Determine the [X, Y] coordinate at the center of the cell enclosing the given text.  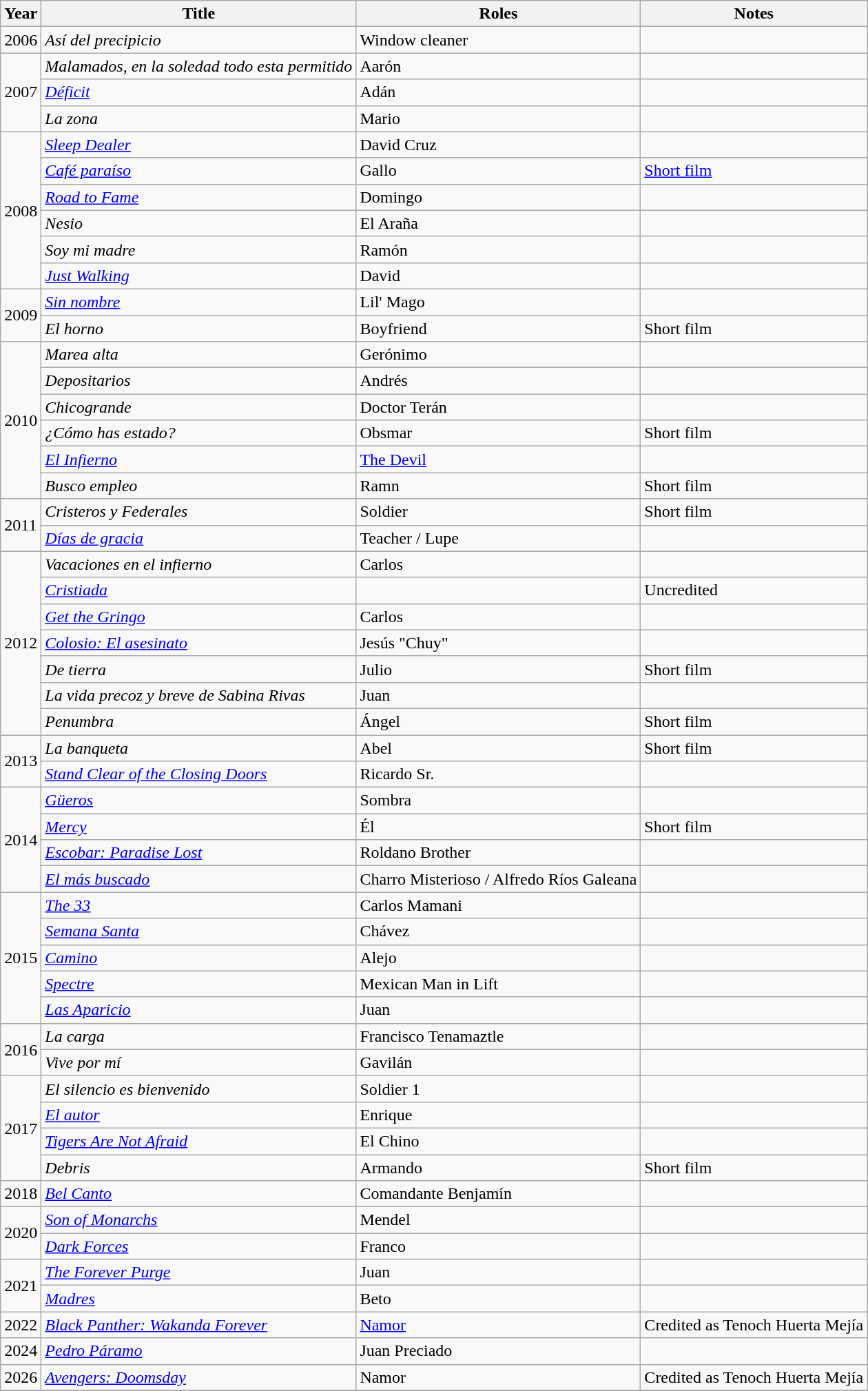
The Devil [499, 460]
2016 [21, 1049]
Colosio: El asesinato [198, 643]
Gallo [499, 171]
Uncredited [754, 590]
El autor [198, 1115]
Cristiada [198, 590]
Sleep Dealer [198, 145]
Soldier 1 [499, 1089]
Busco empleo [198, 486]
Madres [198, 1299]
Black Panther: Wakanda Forever [198, 1325]
Mercy [198, 827]
Francisco Tenamaztle [499, 1036]
2011 [21, 525]
Get the Gringo [198, 617]
La vida precoz y breve de Sabina Rivas [198, 695]
David Cruz [499, 145]
Doctor Terán [499, 407]
Avengers: Doomsday [198, 1377]
Obsmar [499, 433]
El Infierno [198, 460]
El horno [198, 329]
Marea alta [198, 355]
Adán [499, 92]
Nesio [198, 223]
Armando [499, 1168]
2022 [21, 1325]
Andrés [499, 381]
Jesús "Chuy" [499, 643]
2021 [21, 1286]
¿Cómo has estado? [198, 433]
Mendel [499, 1220]
2008 [21, 210]
Chávez [499, 931]
Déficit [198, 92]
Tigers Are Not Afraid [198, 1141]
Enrique [499, 1115]
Beto [499, 1299]
Roles [499, 14]
Mexican Man in Lift [499, 984]
Ramn [499, 486]
Vacaciones en el infierno [198, 564]
Road to Fame [198, 197]
Lil' Mago [499, 302]
Son of Monarchs [198, 1220]
2026 [21, 1377]
Mario [499, 119]
Penumbra [198, 721]
Julio [499, 669]
Bel Canto [198, 1194]
2024 [21, 1351]
Domingo [499, 197]
2006 [21, 40]
Depositarios [198, 381]
2020 [21, 1233]
Escobar: Paradise Lost [198, 853]
Soldier [499, 512]
Spectre [198, 984]
Roldano Brother [499, 853]
Él [499, 827]
Café paraíso [198, 171]
Boyfriend [499, 329]
Juan Preciado [499, 1351]
2009 [21, 315]
2017 [21, 1128]
Aarón [499, 66]
Window cleaner [499, 40]
Gerónimo [499, 355]
2012 [21, 643]
El silencio es bienvenido [198, 1089]
Días de gracia [198, 538]
Las Aparicio [198, 1010]
The 33 [198, 905]
2007 [21, 92]
Soy mi madre [198, 249]
Comandante Benjamín [499, 1194]
El Araña [499, 223]
Vive por mí [198, 1062]
Year [21, 14]
Malamados, en la soledad todo esta permitido [198, 66]
El Chino [499, 1141]
2015 [21, 958]
Ángel [499, 721]
Chicogrande [198, 407]
Abel [499, 748]
Gavilán [499, 1062]
Así del precipicio [198, 40]
Alejo [499, 958]
La banqueta [198, 748]
La zona [198, 119]
Charro Misterioso / Alfredo Ríos Galeana [499, 879]
Debris [198, 1168]
Franco [499, 1246]
Ramón [499, 249]
Carlos Mamani [499, 905]
David [499, 276]
Cristeros y Federales [198, 512]
2010 [21, 420]
Camino [198, 958]
El más buscado [198, 879]
Title [198, 14]
2013 [21, 761]
Teacher / Lupe [499, 538]
2014 [21, 840]
Notes [754, 14]
Sin nombre [198, 302]
Semana Santa [198, 931]
Stand Clear of the Closing Doors [198, 774]
The Forever Purge [198, 1272]
Dark Forces [198, 1246]
Pedro Páramo [198, 1351]
Güeros [198, 801]
Just Walking [198, 276]
Sombra [499, 801]
La carga [198, 1036]
Ricardo Sr. [499, 774]
De tierra [198, 669]
2018 [21, 1194]
